Search for the cell housing the specified text and yield its (X, Y) center coordinate. 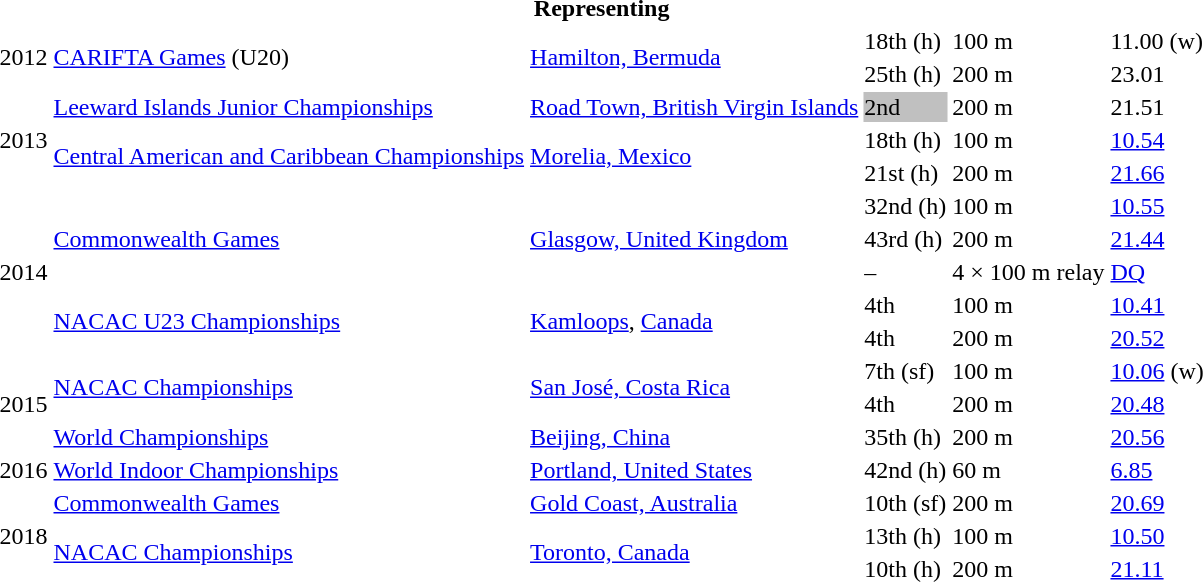
Leeward Islands Junior Championships (289, 107)
Gold Coast, Australia (694, 503)
35th (h) (906, 437)
Central American and Caribbean Championships (289, 156)
4 × 100 m relay (1028, 272)
7th (sf) (906, 371)
43rd (h) (906, 239)
42nd (h) (906, 470)
Portland, United States (694, 470)
Glasgow, United Kingdom (694, 239)
25th (h) (906, 74)
Hamilton, Bermuda (694, 58)
Road Town, British Virgin Islands (694, 107)
CARIFTA Games (U20) (289, 58)
World Championships (289, 437)
San José, Costa Rica (694, 388)
10th (sf) (906, 503)
Morelia, Mexico (694, 156)
13th (h) (906, 536)
World Indoor Championships (289, 470)
21st (h) (906, 173)
– (906, 272)
32nd (h) (906, 206)
NACAC Championships (289, 388)
Kamloops, Canada (694, 322)
2nd (906, 107)
60 m (1028, 470)
NACAC U23 Championships (289, 322)
Beijing, China (694, 437)
